Pinpoint the cell where the given text exists, returning its (X, Y) midpoint coordinate. 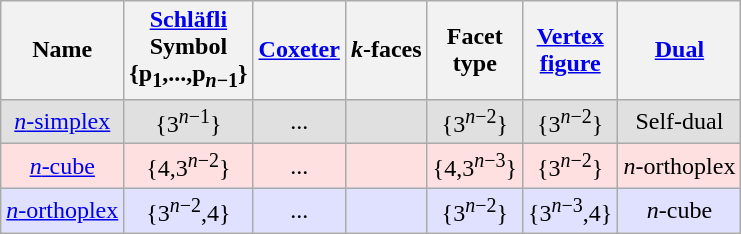
{4,3n−2} (188, 166)
{4,3n−3} (474, 166)
Facettype (474, 50)
Self-dual (680, 122)
k-faces (386, 50)
SchläfliSymbol{p1,...,pn−1} (188, 50)
{3n−2,4} (188, 210)
Dual (680, 50)
{3n−1} (188, 122)
Name (62, 50)
Coxeter (299, 50)
Vertexfigure (570, 50)
n-simplex (62, 122)
{3n−3,4} (570, 210)
